Determine the (x, y) coordinate at the center of the cell enclosing the given text.  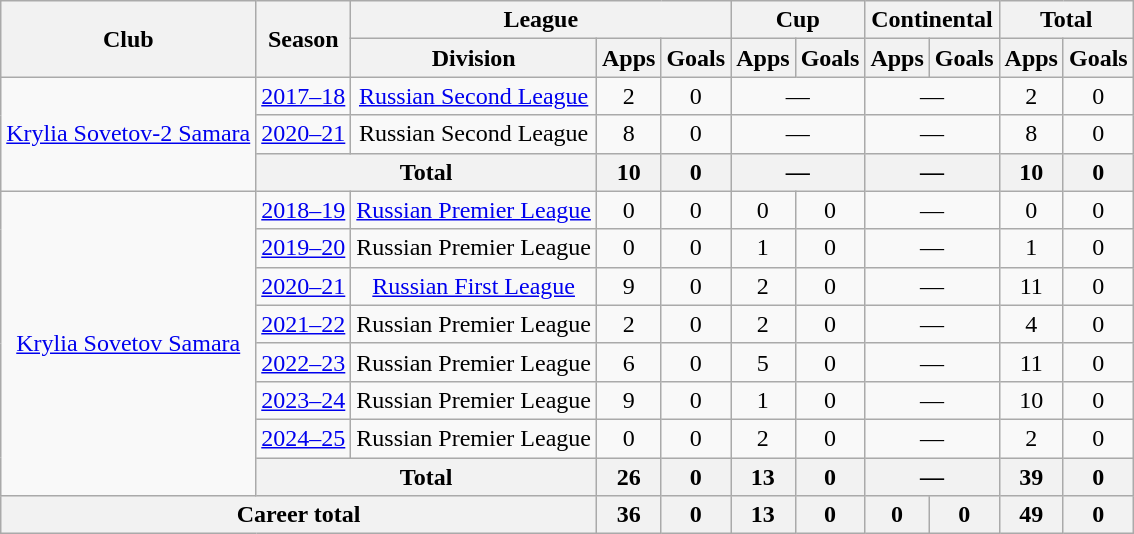
Krylia Sovetov Samara (128, 343)
Russian First League (474, 286)
Club (128, 39)
2017–18 (304, 96)
2024–25 (304, 438)
Krylia Sovetov-2 Samara (128, 134)
2019–20 (304, 248)
2022–23 (304, 362)
49 (1031, 515)
Cup (798, 20)
Career total (299, 515)
2018–19 (304, 210)
Division (474, 58)
36 (628, 515)
Continental (932, 20)
4 (1031, 324)
6 (628, 362)
Season (304, 39)
League (541, 20)
26 (628, 477)
39 (1031, 477)
2021–22 (304, 324)
5 (763, 362)
2023–24 (304, 400)
